Capture the cell that displays the provided text and extract its [x, y] central coordinate. 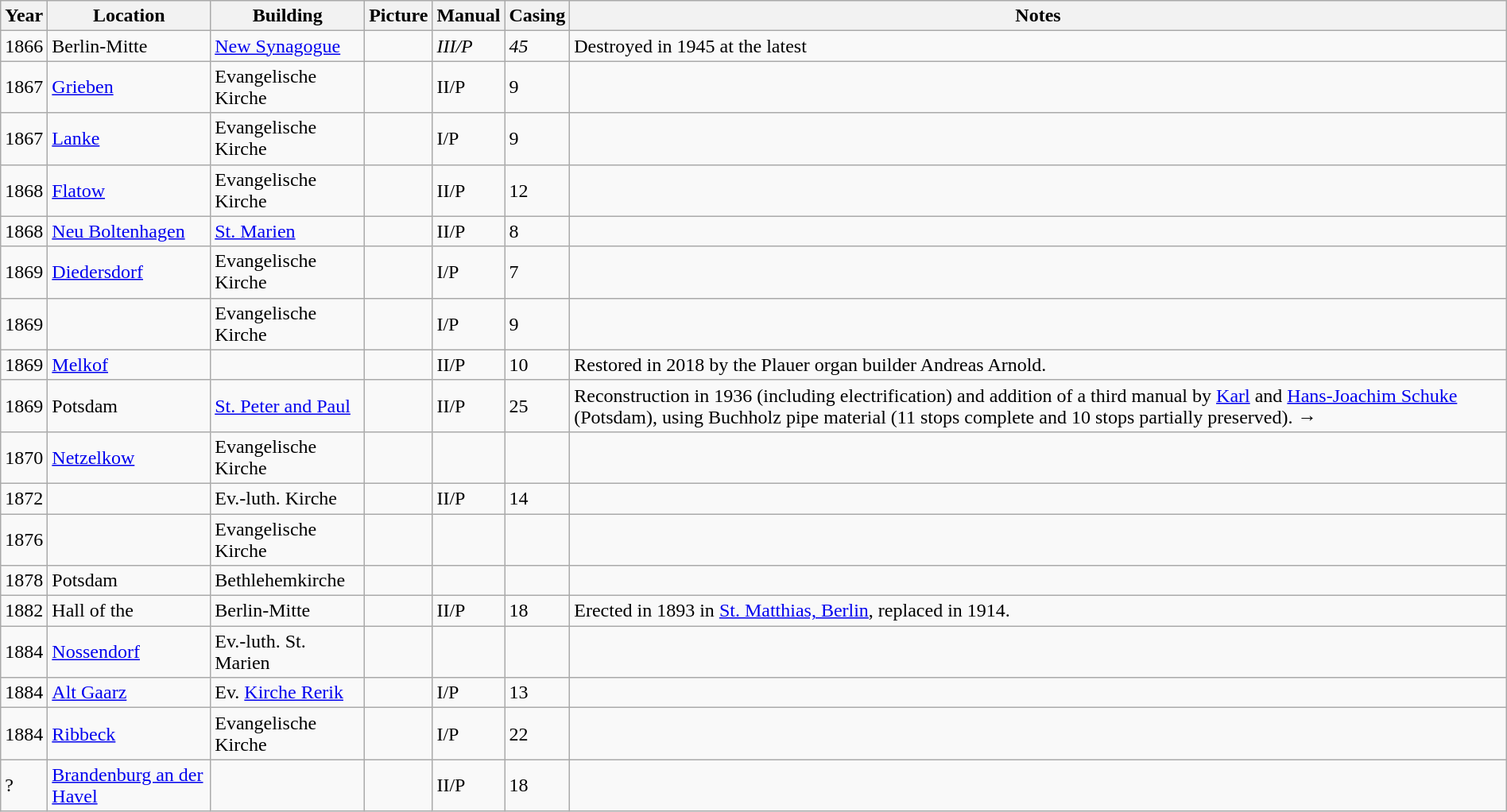
? [24, 785]
Nossendorf [129, 652]
Restored in 2018 by the Plauer organ builder Andreas Arnold. [1038, 365]
Ribbeck [129, 734]
12 [537, 191]
St. Marien [288, 231]
Building [288, 16]
1876 [24, 539]
Ev. Kirche Rerik [288, 693]
Grieben [129, 87]
10 [537, 365]
14 [537, 498]
New Synagogue [288, 46]
Location [129, 16]
Brandenburg an der Havel [129, 785]
Melkof [129, 365]
Erected in 1893 in St. Matthias, Berlin, replaced in 1914. [1038, 611]
Manual [469, 16]
7 [537, 272]
Lanke [129, 138]
1870 [24, 458]
Alt Gaarz [129, 693]
Notes [1038, 16]
Neu Boltenhagen [129, 231]
1882 [24, 611]
22 [537, 734]
Year [24, 16]
45 [537, 46]
Flatow [129, 191]
Destroyed in 1945 at the latest [1038, 46]
Diedersdorf [129, 272]
1866 [24, 46]
13 [537, 693]
Netzelkow [129, 458]
25 [537, 405]
Ev.-luth. Kirche [288, 498]
Bethlehemkirche [288, 581]
Hall of the [129, 611]
St. Peter and Paul [288, 405]
1878 [24, 581]
1872 [24, 498]
8 [537, 231]
Casing [537, 16]
Ev.-luth. St. Marien [288, 652]
III/P [469, 46]
Picture [399, 16]
